Search for the cell housing the specified text and yield its [x, y] center coordinate. 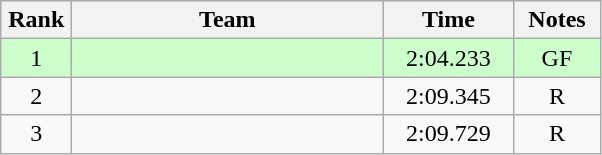
1 [36, 58]
Team [228, 20]
GF [557, 58]
Rank [36, 20]
3 [36, 134]
2:04.233 [448, 58]
Time [448, 20]
2:09.345 [448, 96]
Notes [557, 20]
2:09.729 [448, 134]
2 [36, 96]
